From the cell containing the given text, extract its center point as (X, Y) coordinate. 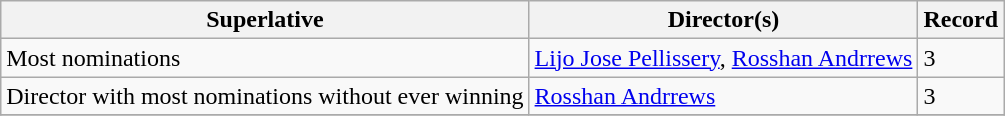
Director(s) (724, 20)
Director with most nominations without ever winning (265, 96)
Rosshan Andrrews (724, 96)
Lijo Jose Pellissery, Rosshan Andrrews (724, 58)
Most nominations (265, 58)
Record (961, 20)
Superlative (265, 20)
